Return the [X, Y] coordinate for the center point of the cell that contains the specified text.  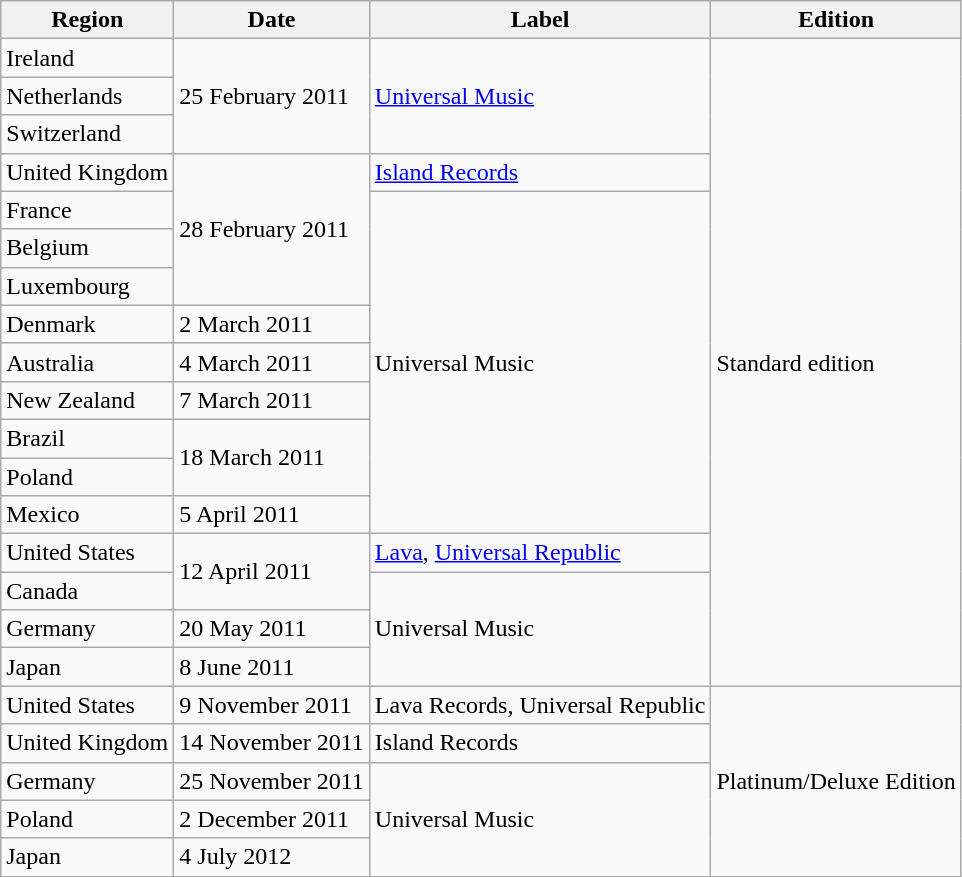
20 May 2011 [272, 629]
4 March 2011 [272, 362]
5 April 2011 [272, 515]
France [88, 210]
2 March 2011 [272, 324]
Edition [836, 20]
Brazil [88, 438]
12 April 2011 [272, 572]
New Zealand [88, 400]
14 November 2011 [272, 743]
Date [272, 20]
Ireland [88, 58]
Switzerland [88, 134]
Mexico [88, 515]
8 June 2011 [272, 667]
9 November 2011 [272, 705]
Denmark [88, 324]
Standard edition [836, 362]
7 March 2011 [272, 400]
Region [88, 20]
28 February 2011 [272, 229]
4 July 2012 [272, 857]
Luxembourg [88, 286]
Netherlands [88, 96]
Australia [88, 362]
Lava Records, Universal Republic [540, 705]
18 March 2011 [272, 457]
Belgium [88, 248]
Platinum/Deluxe Edition [836, 781]
25 February 2011 [272, 96]
Label [540, 20]
2 December 2011 [272, 819]
25 November 2011 [272, 781]
Canada [88, 591]
Lava, Universal Republic [540, 553]
